From the cell containing the given text, extract its center point as (X, Y) coordinate. 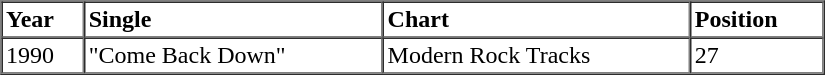
27 (756, 56)
Chart (536, 20)
Year (44, 20)
Modern Rock Tracks (536, 56)
Single (234, 20)
1990 (44, 56)
"Come Back Down" (234, 56)
Position (756, 20)
